Scan for the cell matching the given text and deliver its (x, y) coordinate at center. 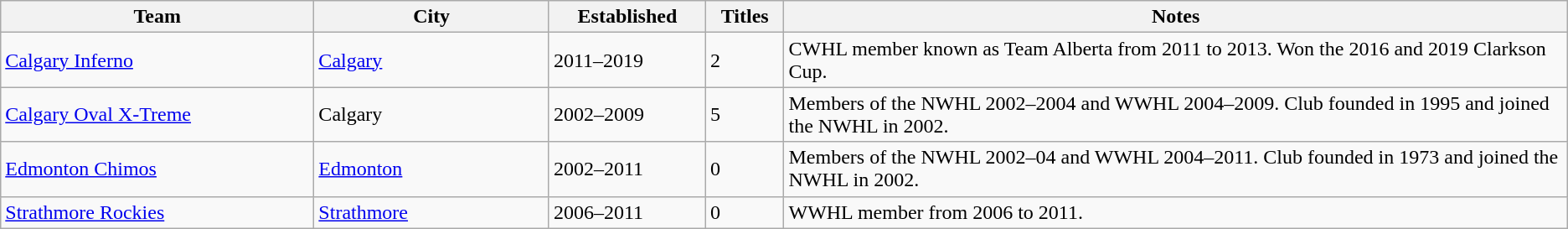
City (432, 17)
Calgary Inferno (157, 60)
2 (745, 60)
2002–2009 (627, 114)
Titles (745, 17)
CWHL member known as Team Alberta from 2011 to 2013. Won the 2016 and 2019 Clarkson Cup. (1176, 60)
Team (157, 17)
Members of the NWHL 2002–04 and WWHL 2004–2011. Club founded in 1973 and joined the NWHL in 2002. (1176, 169)
Calgary Oval X-Treme (157, 114)
2011–2019 (627, 60)
Members of the NWHL 2002–2004 and WWHL 2004–2009. Club founded in 1995 and joined the NWHL in 2002. (1176, 114)
Established (627, 17)
WWHL member from 2006 to 2011. (1176, 212)
Strathmore (432, 212)
Notes (1176, 17)
Edmonton (432, 169)
2006–2011 (627, 212)
5 (745, 114)
Strathmore Rockies (157, 212)
Edmonton Chimos (157, 169)
2002–2011 (627, 169)
